Find where the given text appears and provide that cell's center as (X, Y) coordinate. 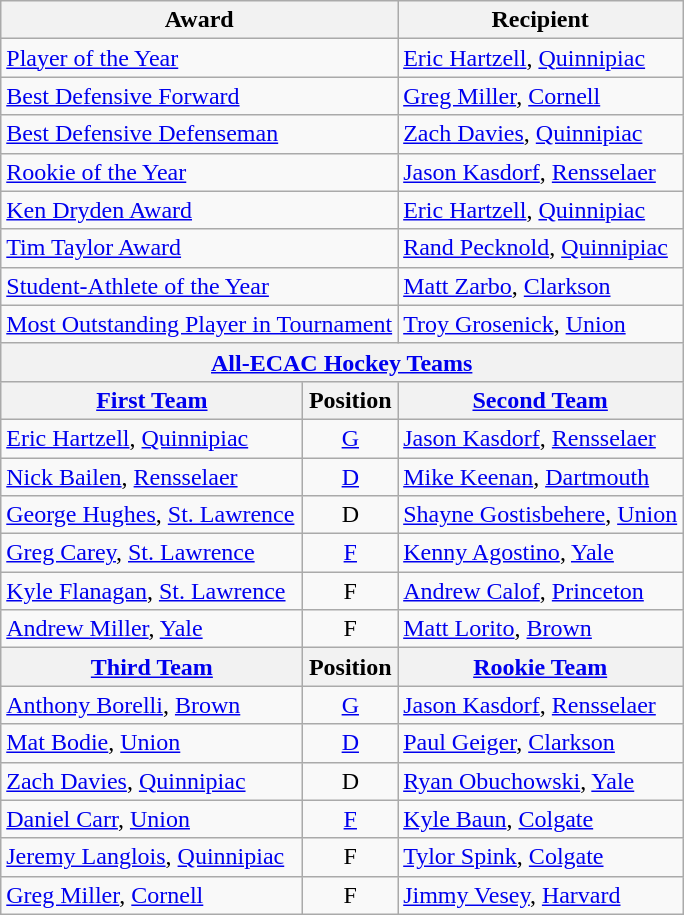
Award (200, 20)
Andrew Miller, Yale (152, 629)
Recipient (540, 20)
Kyle Baun, Colgate (540, 819)
Rookie of the Year (200, 172)
Jeremy Langlois, Quinnipiac (152, 857)
Nick Bailen, Rensselaer (152, 477)
Third Team (152, 667)
Jimmy Vesey, Harvard (540, 895)
Second Team (540, 400)
Ken Dryden Award (200, 210)
Matt Zarbo, Clarkson (540, 286)
Paul Geiger, Clarkson (540, 743)
Troy Grosenick, Union (540, 324)
George Hughes, St. Lawrence (152, 515)
Tim Taylor Award (200, 248)
Best Defensive Defenseman (200, 134)
Matt Lorito, Brown (540, 629)
All-ECAC Hockey Teams (342, 362)
Ryan Obuchowski, Yale (540, 781)
Most Outstanding Player in Tournament (200, 324)
Mike Keenan, Dartmouth (540, 477)
Kyle Flanagan, St. Lawrence (152, 591)
Mat Bodie, Union (152, 743)
Tylor Spink, Colgate (540, 857)
Andrew Calof, Princeton (540, 591)
Shayne Gostisbehere, Union (540, 515)
Best Defensive Forward (200, 96)
Rookie Team (540, 667)
Daniel Carr, Union (152, 819)
Kenny Agostino, Yale (540, 553)
Rand Pecknold, Quinnipiac (540, 248)
First Team (152, 400)
Anthony Borelli, Brown (152, 705)
Student-Athlete of the Year (200, 286)
Player of the Year (200, 58)
Greg Carey, St. Lawrence (152, 553)
